Capture the cell that displays the provided text and extract its [X, Y] central coordinate. 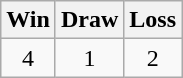
4 [28, 58]
Draw [89, 20]
2 [153, 58]
1 [89, 58]
Loss [153, 20]
Win [28, 20]
